Determine the (x, y) coordinate at the center of the cell enclosing the given text.  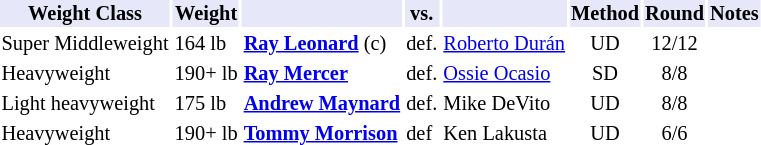
Ossie Ocasio (504, 74)
Weight Class (85, 14)
Round (675, 14)
Roberto Durán (504, 44)
Ray Leonard (c) (322, 44)
Light heavyweight (85, 104)
Ray Mercer (322, 74)
175 lb (206, 104)
vs. (422, 14)
12/12 (675, 44)
Weight (206, 14)
190+ lb (206, 74)
SD (606, 74)
Notes (734, 14)
Andrew Maynard (322, 104)
Mike DeVito (504, 104)
Heavyweight (85, 74)
Method (606, 14)
Super Middleweight (85, 44)
164 lb (206, 44)
